Provide the (x, y) coordinate of the cell's center where the given text is located.  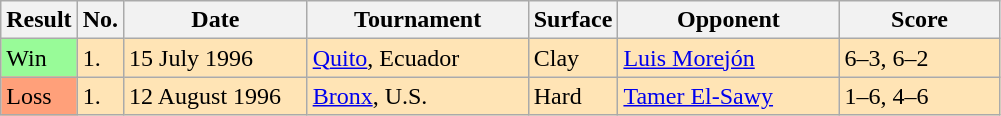
Opponent (728, 20)
12 August 1996 (216, 96)
Loss (39, 96)
Result (39, 20)
Luis Morejón (728, 58)
Hard (573, 96)
Bronx, U.S. (418, 96)
1–6, 4–6 (920, 96)
6–3, 6–2 (920, 58)
Date (216, 20)
No. (100, 20)
Surface (573, 20)
Tamer El-Sawy (728, 96)
15 July 1996 (216, 58)
Quito, Ecuador (418, 58)
Tournament (418, 20)
Clay (573, 58)
Win (39, 58)
Score (920, 20)
